Scan for the cell matching the given text and deliver its (X, Y) coordinate at center. 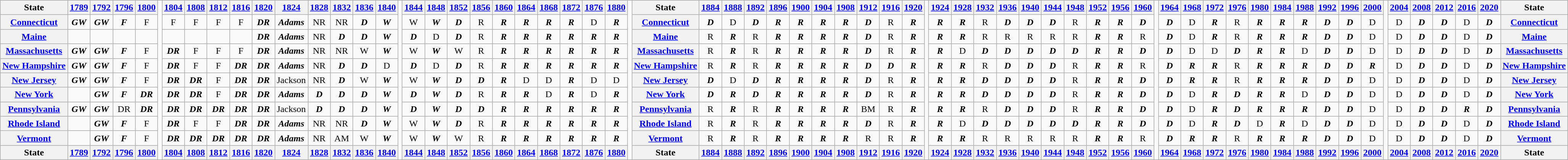
BM (868, 109)
AM (342, 138)
